Return (X, Y) of the center of cell containing provided text 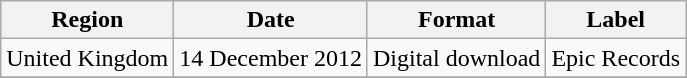
14 December 2012 (271, 58)
Region (88, 20)
Label (616, 20)
Date (271, 20)
Format (456, 20)
Digital download (456, 58)
Epic Records (616, 58)
United Kingdom (88, 58)
